For the text-containing cell, return its midpoint in (x, y) coordinate format. 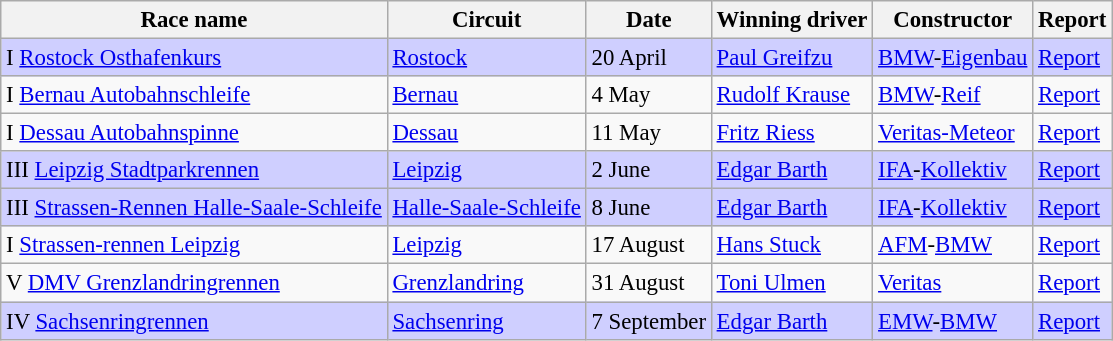
20 April (648, 58)
I Bernau Autobahnschleife (194, 95)
Veritas (953, 283)
Dessau (486, 133)
I Rostock Osthafenkurs (194, 58)
Sachsenring (486, 321)
4 May (648, 95)
11 May (648, 133)
Hans Stuck (792, 245)
Paul Greifzu (792, 58)
Winning driver (792, 20)
8 June (648, 208)
BMW-Reif (953, 95)
Fritz Riess (792, 133)
Date (648, 20)
I Strassen-rennen Leipzig (194, 245)
III Strassen-Rennen Halle-Saale-Schleife (194, 208)
Veritas-Meteor (953, 133)
V DMV Grenzlandringrennen (194, 283)
Toni Ulmen (792, 283)
Bernau (486, 95)
2 June (648, 170)
Constructor (953, 20)
17 August (648, 245)
Circuit (486, 20)
Halle-Saale-Schleife (486, 208)
Rudolf Krause (792, 95)
Grenzlandring (486, 283)
31 August (648, 283)
Rostock (486, 58)
IV Sachsenringrennen (194, 321)
I Dessau Autobahnspinne (194, 133)
BMW-Eigenbau (953, 58)
AFM-BMW (953, 245)
III Leipzig Stadtparkrennen (194, 170)
EMW-BMW (953, 321)
7 September (648, 321)
Race name (194, 20)
